Output the [X, Y] coordinate of the center of the cell containing the given text.  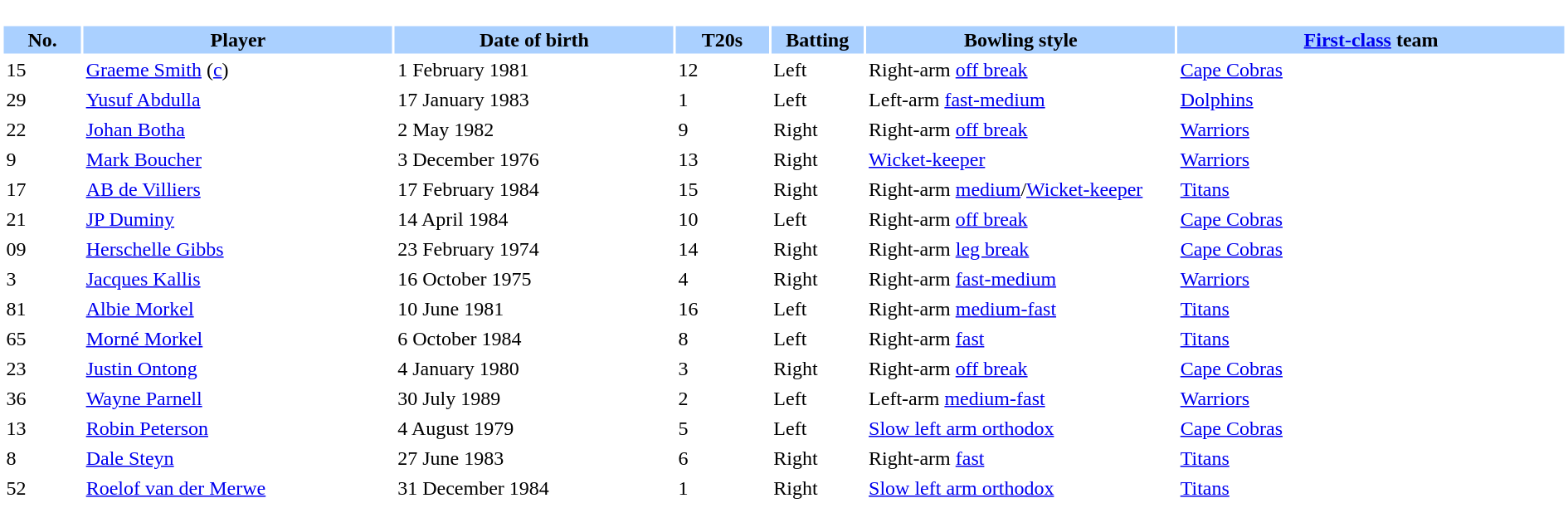
Right-arm medium-fast [1020, 309]
23 [41, 369]
21 [41, 219]
First-class team [1371, 40]
Right-arm fast-medium [1020, 279]
Date of birth [534, 40]
10 June 1981 [534, 309]
JP Duminy [239, 219]
17 [41, 189]
27 June 1983 [534, 458]
Roelof van der Merwe [239, 488]
Jacques Kallis [239, 279]
AB de Villiers [239, 189]
36 [41, 398]
16 October 1975 [534, 279]
T20s [723, 40]
30 July 1989 [534, 398]
4 [723, 279]
29 [41, 100]
23 February 1974 [534, 249]
81 [41, 309]
09 [41, 249]
17 January 1983 [534, 100]
Dale Steyn [239, 458]
Bowling style [1020, 40]
No. [41, 40]
31 December 1984 [534, 488]
6 [723, 458]
Herschelle Gibbs [239, 249]
10 [723, 219]
6 October 1984 [534, 339]
Wicket-keeper [1020, 159]
Left-arm medium-fast [1020, 398]
3 December 1976 [534, 159]
22 [41, 129]
Johan Botha [239, 129]
1 February 1981 [534, 70]
Batting [817, 40]
5 [723, 428]
14 [723, 249]
Yusuf Abdulla [239, 100]
17 February 1984 [534, 189]
Graeme Smith (c) [239, 70]
Justin Ontong [239, 369]
2 May 1982 [534, 129]
65 [41, 339]
Right-arm medium/Wicket-keeper [1020, 189]
16 [723, 309]
14 April 1984 [534, 219]
Left-arm fast-medium [1020, 100]
Dolphins [1371, 100]
Albie Morkel [239, 309]
Mark Boucher [239, 159]
Robin Peterson [239, 428]
12 [723, 70]
Morné Morkel [239, 339]
Wayne Parnell [239, 398]
4 August 1979 [534, 428]
52 [41, 488]
Right-arm leg break [1020, 249]
4 January 1980 [534, 369]
Player [239, 40]
2 [723, 398]
